From the cell containing the given text, extract its center point as [X, Y] coordinate. 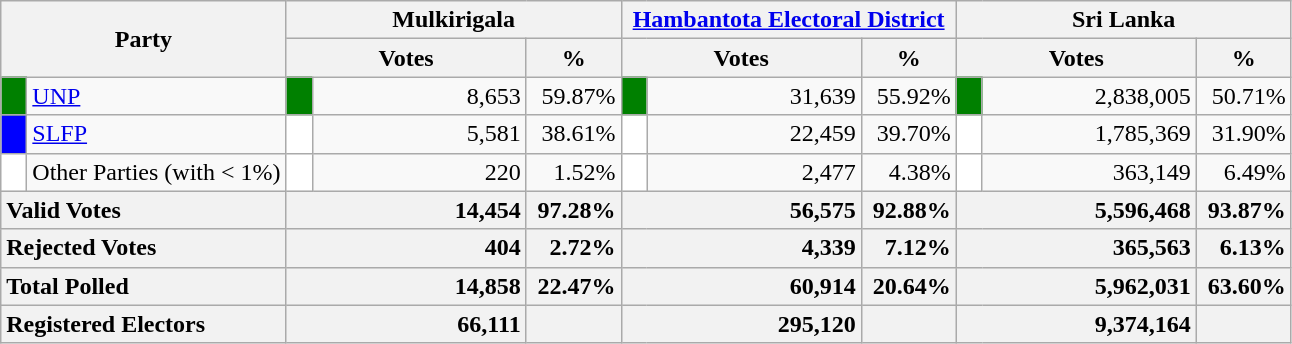
295,120 [741, 324]
14,454 [406, 210]
365,563 [1076, 248]
93.87% [1244, 210]
Sri Lanka [1124, 20]
8,653 [419, 96]
9,374,164 [1076, 324]
31,639 [754, 96]
UNP [156, 96]
20.64% [908, 286]
14,858 [406, 286]
6.13% [1244, 248]
97.28% [574, 210]
7.12% [908, 248]
2.72% [574, 248]
66,111 [406, 324]
4.38% [908, 172]
Other Parties (with < 1%) [156, 172]
363,149 [1089, 172]
38.61% [574, 134]
5,581 [419, 134]
Rejected Votes [144, 248]
SLFP [156, 134]
55.92% [908, 96]
39.70% [908, 134]
Registered Electors [144, 324]
Valid Votes [144, 210]
1.52% [574, 172]
Total Polled [144, 286]
Hambantota Electoral District [788, 20]
4,339 [741, 248]
60,914 [741, 286]
59.87% [574, 96]
92.88% [908, 210]
Party [144, 39]
404 [406, 248]
Mulkirigala [454, 20]
31.90% [1244, 134]
56,575 [741, 210]
22.47% [574, 286]
50.71% [1244, 96]
5,962,031 [1076, 286]
2,477 [754, 172]
22,459 [754, 134]
1,785,369 [1089, 134]
6.49% [1244, 172]
220 [419, 172]
2,838,005 [1089, 96]
63.60% [1244, 286]
5,596,468 [1076, 210]
